Return (x, y) of the center of cell containing provided text 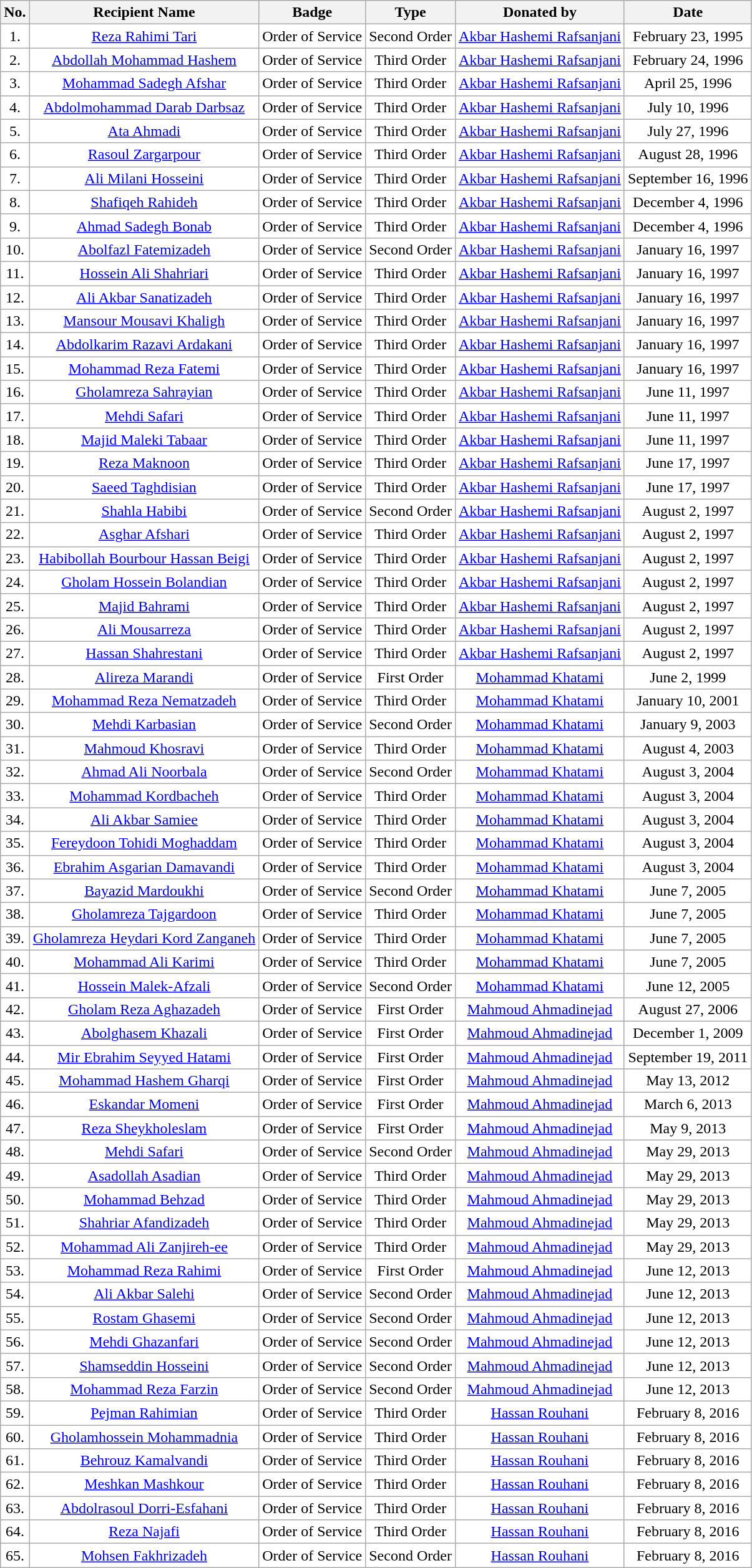
52. (15, 1247)
62. (15, 1484)
May 9, 2013 (688, 1128)
Mehdi Karbasian (144, 725)
16. (15, 392)
57. (15, 1365)
Reza Najafi (144, 1532)
Mehdi Ghazanfari (144, 1342)
54. (15, 1294)
3. (15, 84)
Reza Sheykholeslam (144, 1128)
Mohammad Reza Rahimi (144, 1270)
January 9, 2003 (688, 725)
23. (15, 558)
Bayazid Mardoukhi (144, 891)
Gholamreza Tajgardoon (144, 914)
March 6, 2013 (688, 1105)
Alireza Marandi (144, 677)
63. (15, 1508)
37. (15, 891)
25. (15, 606)
Habibollah Bourbour Hassan Beigi (144, 558)
29. (15, 701)
49. (15, 1176)
Ahmad Ali Noorbala (144, 772)
Gholam Reza Aghazadeh (144, 1009)
33. (15, 796)
1. (15, 36)
40. (15, 962)
24. (15, 582)
June 12, 2005 (688, 985)
Abdolmohammad Darab Darbsaz (144, 107)
2. (15, 60)
Ali Akbar Salehi (144, 1294)
Reza Rahimi Tari (144, 36)
Ebrahim Asgarian Damavandi (144, 867)
Hossein Ali Shahriari (144, 273)
Ali Akbar Sanatizadeh (144, 298)
45. (15, 1081)
Abdolrasoul Dorri-Esfahani (144, 1508)
Behrouz Kamalvandi (144, 1461)
Hassan Shahrestani (144, 653)
34. (15, 820)
Reza Maknoon (144, 463)
Rasoul Zargarpour (144, 155)
44. (15, 1057)
39. (15, 938)
Majid Bahrami (144, 606)
10. (15, 249)
31. (15, 748)
Abolghasem Khazali (144, 1033)
Mir Ebrahim Seyyed Hatami (144, 1057)
Rostam Ghasemi (144, 1318)
Ali Mousarreza (144, 629)
26. (15, 629)
Recipient Name (144, 12)
64. (15, 1532)
Abolfazl Fatemizadeh (144, 249)
June 2, 1999 (688, 677)
28. (15, 677)
February 24, 1996 (688, 60)
Meshkan Mashkour (144, 1484)
Majid Maleki Tabaar (144, 440)
August 4, 2003 (688, 748)
Abdolkarim Razavi Ardakani (144, 345)
Ali Milani Hosseini (144, 178)
51. (15, 1223)
58. (15, 1389)
22. (15, 535)
59. (15, 1413)
December 1, 2009 (688, 1033)
January 10, 2001 (688, 701)
65. (15, 1556)
Badge (312, 12)
11. (15, 273)
Donated by (539, 12)
Mohammad Sadegh Afshar (144, 84)
Hossein Malek-Afzali (144, 985)
53. (15, 1270)
Ali Akbar Samiee (144, 820)
Mansour Mousavi Khaligh (144, 321)
Shahriar Afandizadeh (144, 1223)
36. (15, 867)
17. (15, 416)
42. (15, 1009)
55. (15, 1318)
9. (15, 226)
Asghar Afshari (144, 535)
38. (15, 914)
41. (15, 985)
Gholam Hossein Bolandian (144, 582)
August 27, 2006 (688, 1009)
30. (15, 725)
Gholamhossein Mohammadnia (144, 1436)
Ahmad Sadegh Bonab (144, 226)
Mohammad Hashem Gharqi (144, 1081)
18. (15, 440)
February 23, 1995 (688, 36)
56. (15, 1342)
Mohammad Reza Fatemi (144, 369)
20. (15, 487)
5. (15, 131)
Mohsen Fakhrizadeh (144, 1556)
19. (15, 463)
Gholamreza Heydari Kord Zanganeh (144, 938)
September 19, 2011 (688, 1057)
47. (15, 1128)
43. (15, 1033)
Shahla Habibi (144, 511)
Mohammad Reza Nematzadeh (144, 701)
Gholamreza Sahrayian (144, 392)
April 25, 1996 (688, 84)
13. (15, 321)
6. (15, 155)
No. (15, 12)
May 13, 2012 (688, 1081)
7. (15, 178)
Eskandar Momeni (144, 1105)
12. (15, 298)
Mohammad Ali Zanjireh-ee (144, 1247)
14. (15, 345)
July 27, 1996 (688, 131)
27. (15, 653)
48. (15, 1152)
Ata Ahmadi (144, 131)
Fereydoon Tohidi Moghaddam (144, 843)
32. (15, 772)
Mohammad Reza Farzin (144, 1389)
Mohammad Kordbacheh (144, 796)
Shamseddin Hosseini (144, 1365)
60. (15, 1436)
50. (15, 1199)
Shafiqeh Rahideh (144, 202)
Mahmoud Khosravi (144, 748)
September 16, 1996 (688, 178)
15. (15, 369)
8. (15, 202)
Pejman Rahimian (144, 1413)
Asadollah Asadian (144, 1176)
61. (15, 1461)
Abdollah Mohammad Hashem (144, 60)
Mohammad Behzad (144, 1199)
Mohammad Ali Karimi (144, 962)
35. (15, 843)
21. (15, 511)
46. (15, 1105)
4. (15, 107)
July 10, 1996 (688, 107)
Saeed Taghdisian (144, 487)
August 28, 1996 (688, 155)
Date (688, 12)
Type (411, 12)
